Extract the [x, y] coordinate from the center of the cell holding the provided text.  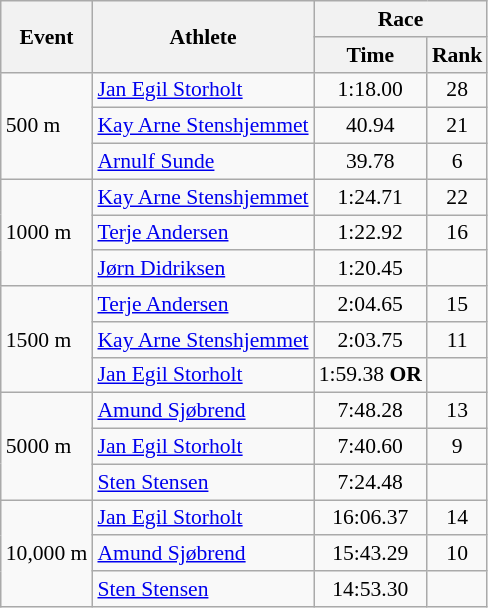
2:04.65 [370, 304]
39.78 [370, 162]
21 [458, 126]
14:53.30 [370, 589]
6 [458, 162]
Arnulf Sunde [202, 162]
1000 m [47, 232]
10 [458, 554]
11 [458, 340]
10,000 m [47, 554]
Time [370, 55]
1:22.92 [370, 233]
7:24.48 [370, 482]
22 [458, 197]
5000 m [47, 446]
16 [458, 233]
Rank [458, 55]
1:24.71 [370, 197]
15 [458, 304]
1:18.00 [370, 90]
7:40.60 [370, 447]
Athlete [202, 36]
Race [401, 19]
40.94 [370, 126]
16:06.37 [370, 518]
15:43.29 [370, 554]
7:48.28 [370, 411]
500 m [47, 126]
28 [458, 90]
1:20.45 [370, 269]
2:03.75 [370, 340]
Event [47, 36]
14 [458, 518]
13 [458, 411]
Jørn Didriksen [202, 269]
9 [458, 447]
1500 m [47, 340]
1:59.38 OR [370, 375]
